Extract the (X, Y) coordinate from the center of the cell holding the provided text.  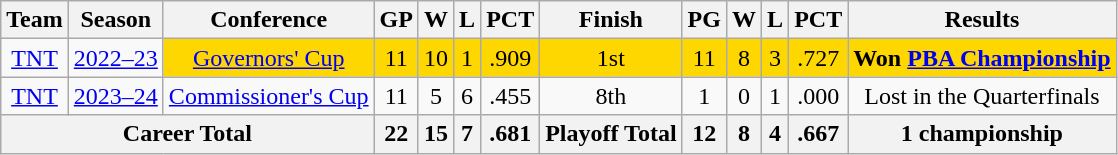
0 (744, 96)
22 (396, 134)
15 (436, 134)
12 (704, 134)
.000 (818, 96)
1st (611, 58)
8th (611, 96)
Finish (611, 20)
Season (116, 20)
.455 (510, 96)
10 (436, 58)
GP (396, 20)
Team (35, 20)
PG (704, 20)
Results (982, 20)
Playoff Total (611, 134)
7 (468, 134)
.667 (818, 134)
5 (436, 96)
Won PBA Championship (982, 58)
Career Total (188, 134)
2023–24 (116, 96)
6 (468, 96)
.909 (510, 58)
2022–23 (116, 58)
Governors' Cup (268, 58)
.727 (818, 58)
1 championship (982, 134)
Conference (268, 20)
Commissioner's Cup (268, 96)
3 (776, 58)
.681 (510, 134)
4 (776, 134)
Lost in the Quarterfinals (982, 96)
